Provide the [x, y] coordinate of the cell's center where the given text is located.  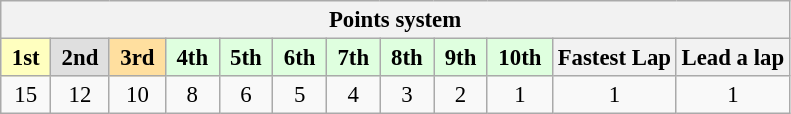
1st [26, 58]
9th [461, 58]
Fastest Lap [614, 58]
2nd [80, 58]
15 [26, 95]
12 [80, 95]
7th [353, 58]
4 [353, 95]
8 [192, 95]
10 [137, 95]
8th [407, 58]
3 [407, 95]
Lead a lap [732, 58]
4th [192, 58]
Points system [396, 20]
6 [246, 95]
6th [300, 58]
5 [300, 95]
2 [461, 95]
5th [246, 58]
3rd [137, 58]
10th [520, 58]
